Provide the (X, Y) coordinate of the cell's center where the given text is located.  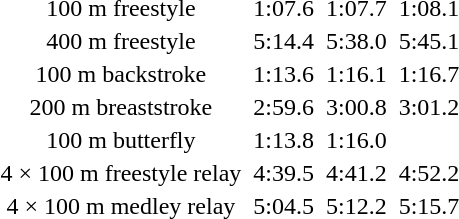
5:14.4 (284, 41)
1:16.0 (356, 140)
3:00.8 (356, 107)
1:13.8 (284, 140)
1:16.1 (356, 74)
5:38.0 (356, 41)
1:13.6 (284, 74)
4:41.2 (356, 173)
4:39.5 (284, 173)
2:59.6 (284, 107)
